Extract the [X, Y] coordinate from the center of the cell holding the provided text.  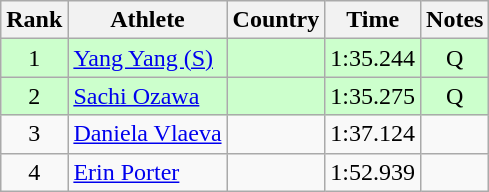
1:52.939 [373, 172]
4 [34, 172]
Time [373, 20]
2 [34, 96]
Rank [34, 20]
Notes [455, 20]
1 [34, 58]
Athlete [148, 20]
1:35.275 [373, 96]
1:37.124 [373, 134]
1:35.244 [373, 58]
Daniela Vlaeva [148, 134]
3 [34, 134]
Country [276, 20]
Erin Porter [148, 172]
Sachi Ozawa [148, 96]
Yang Yang (S) [148, 58]
